Extract the [x, y] coordinate from the center of the cell holding the provided text.  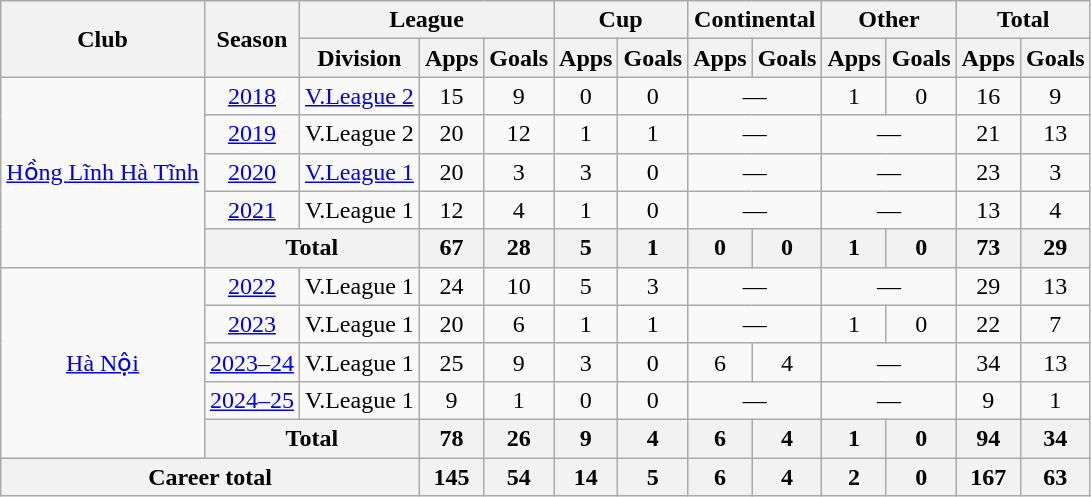
167 [988, 477]
25 [451, 362]
2 [854, 477]
15 [451, 96]
16 [988, 96]
145 [451, 477]
28 [519, 248]
2024–25 [252, 400]
2019 [252, 134]
Career total [210, 477]
26 [519, 438]
24 [451, 286]
73 [988, 248]
Hồng Lĩnh Hà Tĩnh [103, 172]
67 [451, 248]
Hà Nội [103, 362]
23 [988, 172]
Continental [755, 20]
Season [252, 39]
League [426, 20]
22 [988, 324]
Division [359, 58]
Other [889, 20]
2021 [252, 210]
2022 [252, 286]
2023–24 [252, 362]
2020 [252, 172]
7 [1055, 324]
Cup [621, 20]
Club [103, 39]
2018 [252, 96]
78 [451, 438]
94 [988, 438]
14 [586, 477]
2023 [252, 324]
63 [1055, 477]
54 [519, 477]
21 [988, 134]
10 [519, 286]
